Find where the given text appears and provide that cell's center as [X, Y] coordinate. 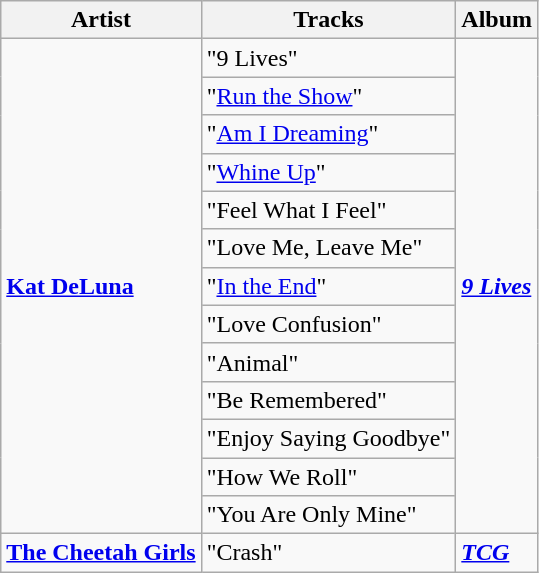
"Love Confusion" [328, 324]
"Animal" [328, 362]
"Run the Show" [328, 96]
"In the End" [328, 286]
Artist [101, 20]
TCG [497, 553]
"Be Remembered" [328, 400]
"Love Me, Leave Me" [328, 248]
Album [497, 20]
Kat DeLuna [101, 286]
The Cheetah Girls [101, 553]
"Am I Dreaming" [328, 134]
"How We Roll" [328, 477]
9 Lives [497, 286]
"Crash" [328, 553]
Tracks [328, 20]
"You Are Only Mine" [328, 515]
"Feel What I Feel" [328, 210]
"Whine Up" [328, 172]
"Enjoy Saying Goodbye" [328, 438]
"9 Lives" [328, 58]
